From the cell containing the given text, extract its center point as [x, y] coordinate. 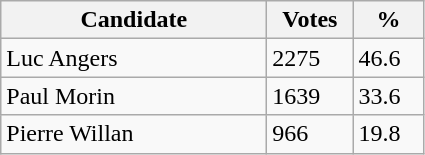
Luc Angers [134, 58]
Pierre Willan [134, 134]
33.6 [388, 96]
% [388, 20]
1639 [310, 96]
966 [310, 134]
46.6 [388, 58]
Paul Morin [134, 96]
Candidate [134, 20]
Votes [310, 20]
19.8 [388, 134]
2275 [310, 58]
